Identify which cell holds the provided text, then report its [x, y] central coordinate. 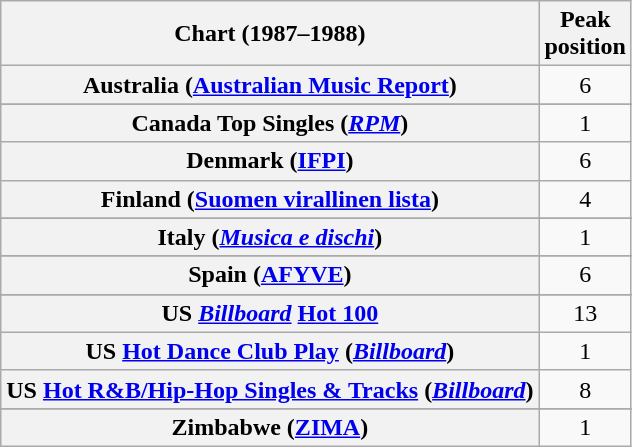
13 [585, 313]
Finland (Suomen virallinen lista) [270, 199]
Zimbabwe (ZIMA) [270, 427]
US Billboard Hot 100 [270, 313]
Spain (AFYVE) [270, 275]
8 [585, 389]
US Hot R&B/Hip-Hop Singles & Tracks (Billboard) [270, 389]
Australia (Australian Music Report) [270, 85]
Denmark (IFPI) [270, 161]
Chart (1987–1988) [270, 34]
Italy (Musica e dischi) [270, 237]
Canada Top Singles (RPM) [270, 123]
Peakposition [585, 34]
4 [585, 199]
US Hot Dance Club Play (Billboard) [270, 351]
